From the cell containing the given text, extract its center point as [X, Y] coordinate. 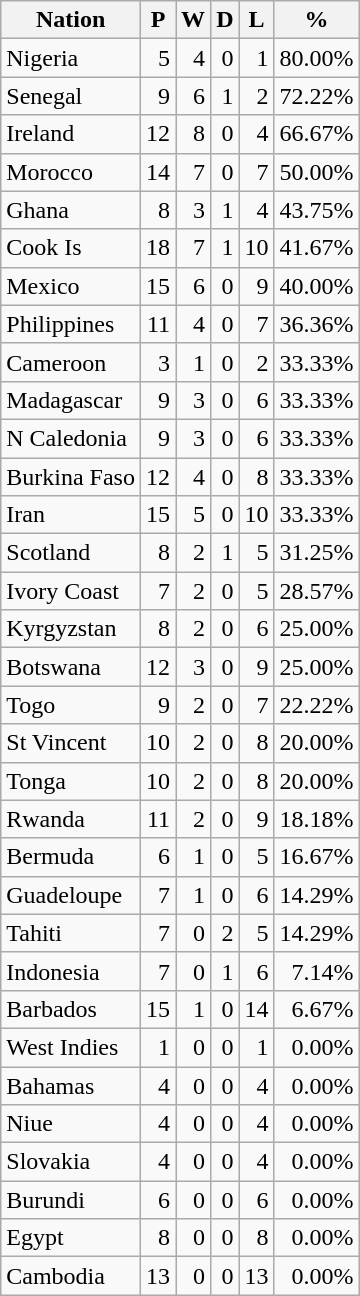
West Indies [71, 1047]
28.57% [316, 591]
Bermuda [71, 857]
72.22% [316, 96]
Madagascar [71, 400]
18.18% [316, 819]
P [158, 20]
40.00% [316, 286]
Indonesia [71, 971]
D [225, 20]
6.67% [316, 1009]
Iran [71, 515]
Kyrgyzstan [71, 629]
Ghana [71, 210]
% [316, 20]
41.67% [316, 248]
Cambodia [71, 1276]
22.22% [316, 705]
Ireland [71, 134]
Philippines [71, 324]
Mexico [71, 286]
Tonga [71, 781]
Nigeria [71, 58]
Senegal [71, 96]
80.00% [316, 58]
31.25% [316, 553]
Egypt [71, 1238]
Scotland [71, 553]
Morocco [71, 172]
16.67% [316, 857]
St Vincent [71, 743]
W [194, 20]
36.36% [316, 324]
Ivory Coast [71, 591]
66.67% [316, 134]
Nation [71, 20]
Botswana [71, 667]
Niue [71, 1124]
Slovakia [71, 1162]
Burundi [71, 1200]
50.00% [316, 172]
18 [158, 248]
43.75% [316, 210]
Cameroon [71, 362]
Bahamas [71, 1085]
L [256, 20]
Barbados [71, 1009]
Burkina Faso [71, 477]
Tahiti [71, 933]
Guadeloupe [71, 895]
N Caledonia [71, 438]
Togo [71, 705]
Rwanda [71, 819]
Cook Is [71, 248]
7.14% [316, 971]
